Return [x, y] of the center of cell containing provided text 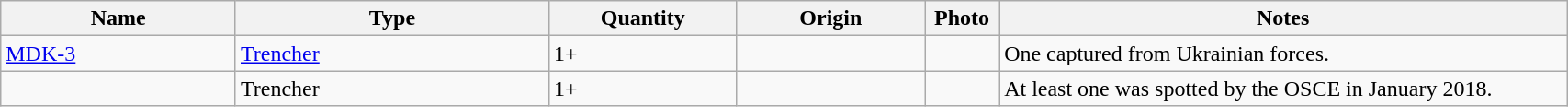
Photo [963, 18]
MDK-3 [118, 53]
One captured from Ukrainian forces. [1283, 53]
Quantity [643, 18]
Type [391, 18]
At least one was spotted by the OSCE in January 2018. [1283, 89]
Name [118, 18]
Origin [830, 18]
Notes [1283, 18]
